Identify which cell holds the provided text, then report its (x, y) central coordinate. 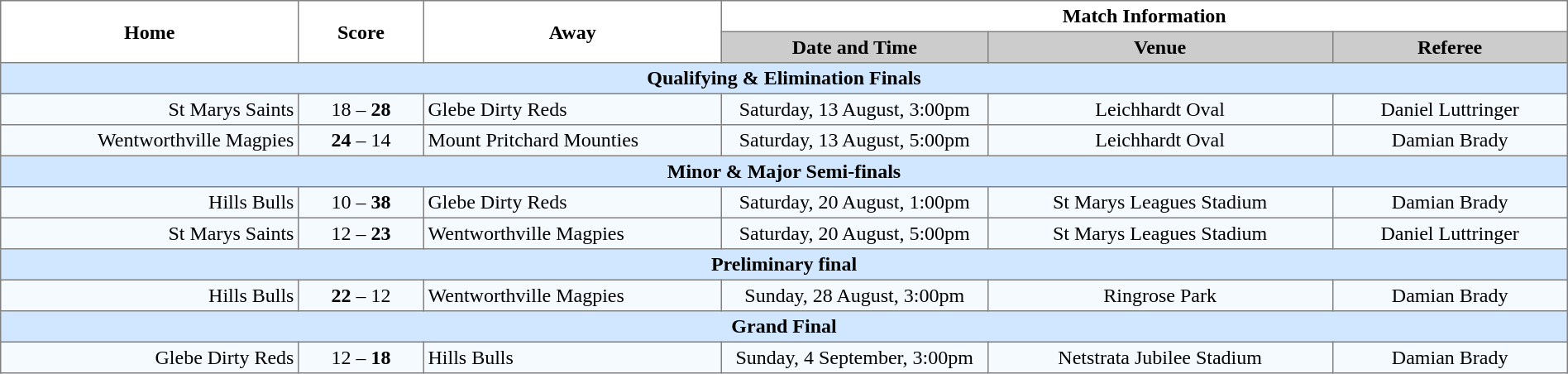
Venue (1159, 47)
18 – 28 (361, 109)
Referee (1450, 47)
24 – 14 (361, 141)
Mount Pritchard Mounties (572, 141)
Saturday, 20 August, 5:00pm (854, 233)
Minor & Major Semi-finals (784, 171)
Ringrose Park (1159, 295)
Home (150, 31)
Sunday, 28 August, 3:00pm (854, 295)
Away (572, 31)
Saturday, 13 August, 3:00pm (854, 109)
Date and Time (854, 47)
Score (361, 31)
Preliminary final (784, 265)
Saturday, 20 August, 1:00pm (854, 203)
12 – 23 (361, 233)
Match Information (1145, 17)
12 – 18 (361, 357)
Qualifying & Elimination Finals (784, 79)
Sunday, 4 September, 3:00pm (854, 357)
Netstrata Jubilee Stadium (1159, 357)
22 – 12 (361, 295)
Saturday, 13 August, 5:00pm (854, 141)
Grand Final (784, 327)
10 – 38 (361, 203)
